Extract the [x, y] coordinate from the center of the cell holding the provided text.  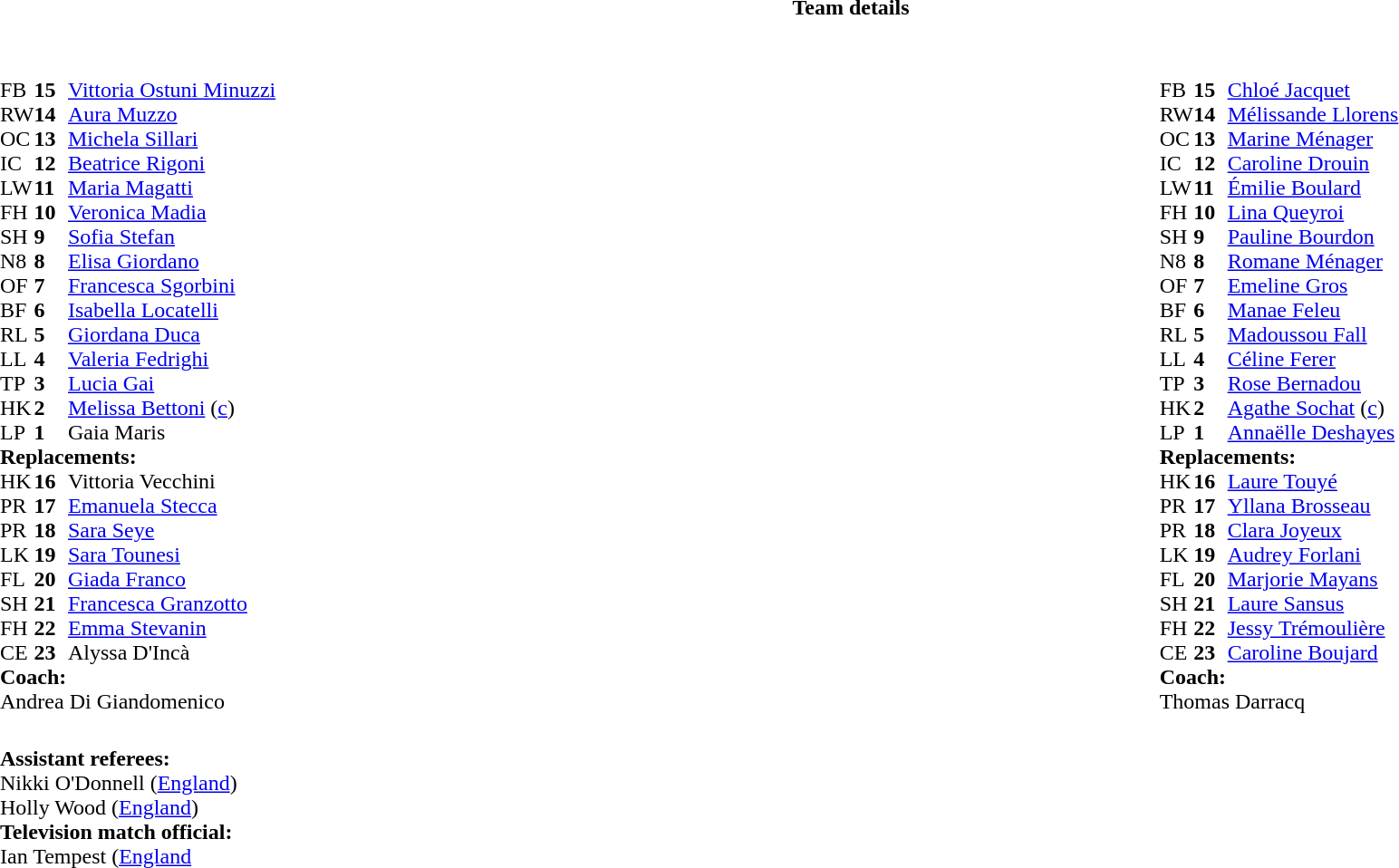
Maria Magatti [172, 188]
Isabella Locatelli [172, 310]
Mélissande Llorens [1314, 114]
Francesca Sgorbini [172, 286]
Chloé Jacquet [1314, 91]
Vittoria Vecchini [172, 482]
Manae Feleu [1314, 310]
Madoussou Fall [1314, 335]
Laure Touyé [1314, 482]
Émilie Boulard [1314, 188]
Andrea Di Giandomenico [138, 701]
Beatrice Rigoni [172, 163]
Caroline Boujard [1314, 652]
Romane Ménager [1314, 261]
Lucia Gai [172, 384]
Michela Sillari [172, 140]
Thomas Darracq [1279, 701]
Francesca Granzotto [172, 603]
Elisa Giordano [172, 261]
Veronica Madia [172, 212]
Marjorie Mayans [1314, 580]
Sofia Stefan [172, 237]
Emma Stevanin [172, 629]
Emanuela Stecca [172, 506]
Agathe Sochat (c) [1314, 408]
Alyssa D'Incà [172, 652]
Rose Bernadou [1314, 384]
Céline Ferer [1314, 359]
Giada Franco [172, 580]
Yllana Brosseau [1314, 506]
Lina Queyroi [1314, 212]
Melissa Bettoni (c) [172, 408]
Marine Ménager [1314, 140]
Emeline Gros [1314, 286]
Caroline Drouin [1314, 163]
Clara Joyeux [1314, 531]
Sara Tounesi [172, 555]
Vittoria Ostuni Minuzzi [172, 91]
Laure Sansus [1314, 603]
Aura Muzzo [172, 114]
Valeria Fedrighi [172, 359]
Giordana Duca [172, 335]
Sara Seye [172, 531]
Pauline Bourdon [1314, 237]
Jessy Trémoulière [1314, 629]
Gaia Maris [172, 433]
Audrey Forlani [1314, 555]
Annaëlle Deshayes [1314, 433]
